Provide the (x, y) coordinate of the cell's center where the given text is located.  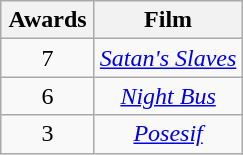
6 (48, 96)
7 (48, 58)
3 (48, 134)
Awards (48, 20)
Posesif (168, 134)
Film (168, 20)
Night Bus (168, 96)
Satan's Slaves (168, 58)
